Extract the [X, Y] coordinate from the center of the cell holding the provided text.  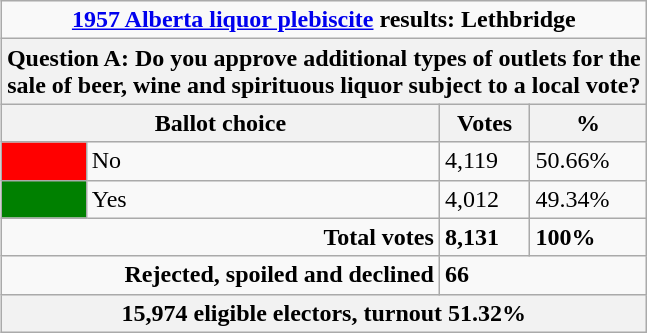
Yes [262, 199]
Ballot choice [220, 123]
100% [588, 237]
Total votes [220, 237]
1957 Alberta liquor plebiscite results: Lethbridge [324, 20]
% [588, 123]
4,119 [484, 161]
Rejected, spoiled and declined [220, 275]
49.34% [588, 199]
15,974 eligible electors, turnout 51.32% [324, 313]
No [262, 161]
4,012 [484, 199]
Question A: Do you approve additional types of outlets for the sale of beer, wine and spirituous liquor subject to a local vote? [324, 72]
66 [542, 275]
50.66% [588, 161]
Votes [484, 123]
8,131 [484, 237]
